Find where the given text appears and provide that cell's center as (X, Y) coordinate. 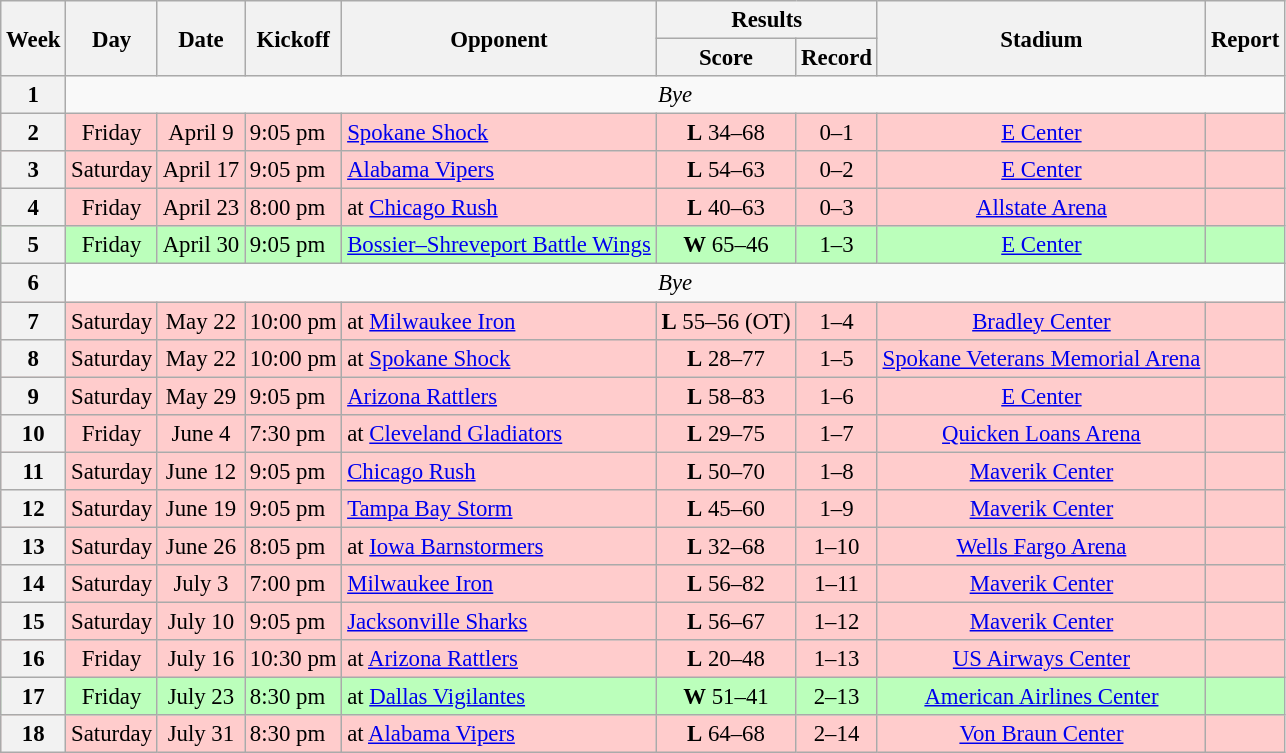
L 40–63 (726, 208)
Chicago Rush (499, 471)
June 26 (200, 546)
1–4 (836, 321)
L 28–77 (726, 358)
1–5 (836, 358)
W 51–41 (726, 697)
7:00 pm (294, 584)
5 (34, 245)
Bossier–Shreveport Battle Wings (499, 245)
L 45–60 (726, 509)
L 32–68 (726, 546)
June 19 (200, 509)
1–6 (836, 396)
Tampa Bay Storm (499, 509)
Stadium (1041, 38)
1–13 (836, 659)
10 (34, 433)
1–7 (836, 433)
July 23 (200, 697)
15 (34, 621)
at Alabama Vipers (499, 734)
April 23 (200, 208)
Kickoff (294, 38)
L 50–70 (726, 471)
at Milwaukee Iron (499, 321)
11 (34, 471)
1–8 (836, 471)
L 56–82 (726, 584)
7 (34, 321)
16 (34, 659)
10:30 pm (294, 659)
Alabama Vipers (499, 170)
17 (34, 697)
April 9 (200, 133)
Date (200, 38)
2 (34, 133)
2–13 (836, 697)
at Chicago Rush (499, 208)
4 (34, 208)
April 17 (200, 170)
1–11 (836, 584)
L 34–68 (726, 133)
L 55–56 (OT) (726, 321)
July 3 (200, 584)
0–2 (836, 170)
13 (34, 546)
at Spokane Shock (499, 358)
12 (34, 509)
Results (766, 20)
at Arizona Rattlers (499, 659)
June 12 (200, 471)
Week (34, 38)
at Cleveland Gladiators (499, 433)
Spokane Veterans Memorial Arena (1041, 358)
US Airways Center (1041, 659)
1 (34, 95)
L 58–83 (726, 396)
14 (34, 584)
April 30 (200, 245)
8 (34, 358)
1–10 (836, 546)
July 10 (200, 621)
7:30 pm (294, 433)
8:05 pm (294, 546)
9 (34, 396)
6 (34, 283)
Record (836, 58)
July 16 (200, 659)
Bradley Center (1041, 321)
Score (726, 58)
3 (34, 170)
L 64–68 (726, 734)
Jacksonville Sharks (499, 621)
18 (34, 734)
May 29 (200, 396)
0–1 (836, 133)
Report (1246, 38)
Milwaukee Iron (499, 584)
2–14 (836, 734)
Day (112, 38)
Quicken Loans Arena (1041, 433)
0–3 (836, 208)
Wells Fargo Arena (1041, 546)
L 29–75 (726, 433)
Opponent (499, 38)
July 31 (200, 734)
L 56–67 (726, 621)
L 54–63 (726, 170)
Von Braun Center (1041, 734)
at Iowa Barnstormers (499, 546)
1–3 (836, 245)
W 65–46 (726, 245)
June 4 (200, 433)
at Dallas Vigilantes (499, 697)
Allstate Arena (1041, 208)
8:00 pm (294, 208)
American Airlines Center (1041, 697)
Spokane Shock (499, 133)
Arizona Rattlers (499, 396)
L 20–48 (726, 659)
1–12 (836, 621)
1–9 (836, 509)
